Scan for the cell matching the given text and deliver its (X, Y) coordinate at center. 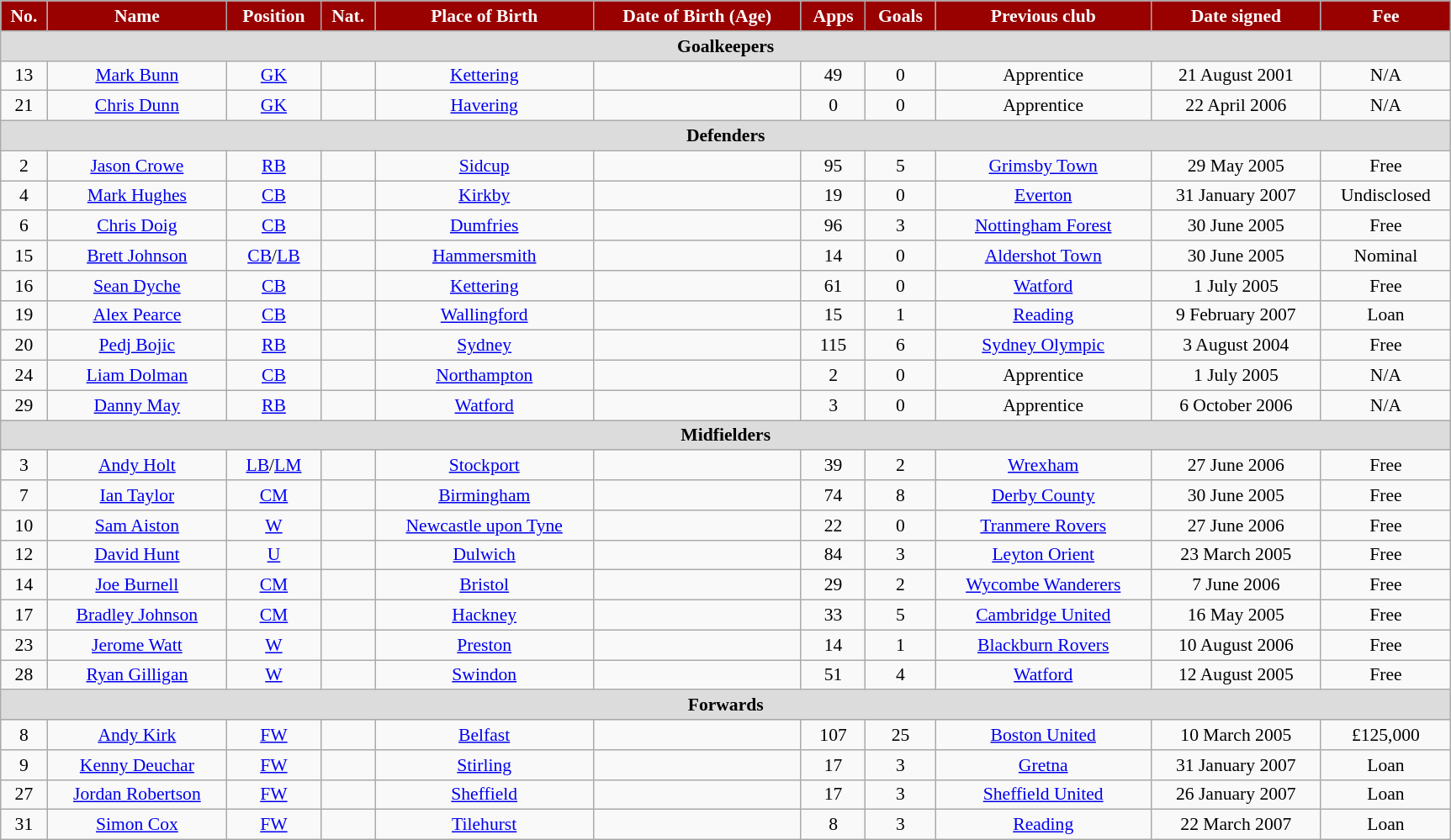
Dulwich (485, 555)
£125,000 (1385, 735)
Nottingham Forest (1043, 226)
Sheffield (485, 795)
10 March 2005 (1236, 735)
Sean Dyche (137, 286)
74 (833, 495)
7 June 2006 (1236, 585)
20 (24, 346)
Sidcup (485, 166)
Position (274, 16)
Birmingham (485, 495)
Boston United (1043, 735)
22 April 2006 (1236, 106)
21 (24, 106)
12 (24, 555)
16 (24, 286)
12 August 2005 (1236, 675)
22 (833, 526)
Kenny Deuchar (137, 765)
24 (24, 376)
Chris Dunn (137, 106)
Jason Crowe (137, 166)
95 (833, 166)
6 October 2006 (1236, 405)
115 (833, 346)
Apps (833, 16)
Place of Birth (485, 16)
Preston (485, 645)
Nat. (348, 16)
Newcastle upon Tyne (485, 526)
Previous club (1043, 16)
29 May 2005 (1236, 166)
7 (24, 495)
51 (833, 675)
31 (24, 825)
Hackney (485, 615)
16 May 2005 (1236, 615)
Stockport (485, 466)
Bristol (485, 585)
Goalkeepers (726, 46)
Dumfries (485, 226)
9 (24, 765)
3 August 2004 (1236, 346)
Hammersmith (485, 256)
Alex Pearce (137, 315)
26 January 2007 (1236, 795)
Simon Cox (137, 825)
Jordan Robertson (137, 795)
Wycombe Wanderers (1043, 585)
28 (24, 675)
84 (833, 555)
Goals (900, 16)
Wrexham (1043, 466)
39 (833, 466)
Tranmere Rovers (1043, 526)
Date signed (1236, 16)
Tilehurst (485, 825)
Aldershot Town (1043, 256)
Ryan Gilligan (137, 675)
Havering (485, 106)
Date of Birth (Age) (696, 16)
23 (24, 645)
Everton (1043, 196)
Defenders (726, 136)
Bradley Johnson (137, 615)
Kirkby (485, 196)
Northampton (485, 376)
13 (24, 76)
Ian Taylor (137, 495)
Cambridge United (1043, 615)
Andy Kirk (137, 735)
LB/LM (274, 466)
96 (833, 226)
David Hunt (137, 555)
Midfielders (726, 436)
10 (24, 526)
Name (137, 16)
No. (24, 16)
Swindon (485, 675)
Fee (1385, 16)
Leyton Orient (1043, 555)
23 March 2005 (1236, 555)
Jerome Watt (137, 645)
10 August 2006 (1236, 645)
Brett Johnson (137, 256)
Pedj Bojic (137, 346)
Sydney (485, 346)
Stirling (485, 765)
Andy Holt (137, 466)
Wallingford (485, 315)
Derby County (1043, 495)
Nominal (1385, 256)
Joe Burnell (137, 585)
Mark Bunn (137, 76)
107 (833, 735)
Mark Hughes (137, 196)
Sydney Olympic (1043, 346)
22 March 2007 (1236, 825)
CB/LB (274, 256)
Blackburn Rovers (1043, 645)
9 February 2007 (1236, 315)
Gretna (1043, 765)
21 August 2001 (1236, 76)
33 (833, 615)
61 (833, 286)
Belfast (485, 735)
Sam Aiston (137, 526)
Chris Doig (137, 226)
Undisclosed (1385, 196)
27 (24, 795)
Liam Dolman (137, 376)
25 (900, 735)
Sheffield United (1043, 795)
Forwards (726, 705)
Danny May (137, 405)
Grimsby Town (1043, 166)
U (274, 555)
49 (833, 76)
